Return the (x, y) coordinate for the center point of the cell that contains the specified text.  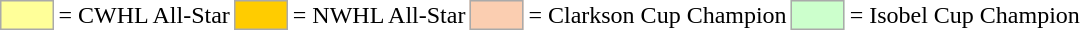
= NWHL All-Star (379, 15)
= CWHL All-Star (144, 15)
= Clarkson Cup Champion (658, 15)
